Find where the given text appears and provide that cell's center as (X, Y) coordinate. 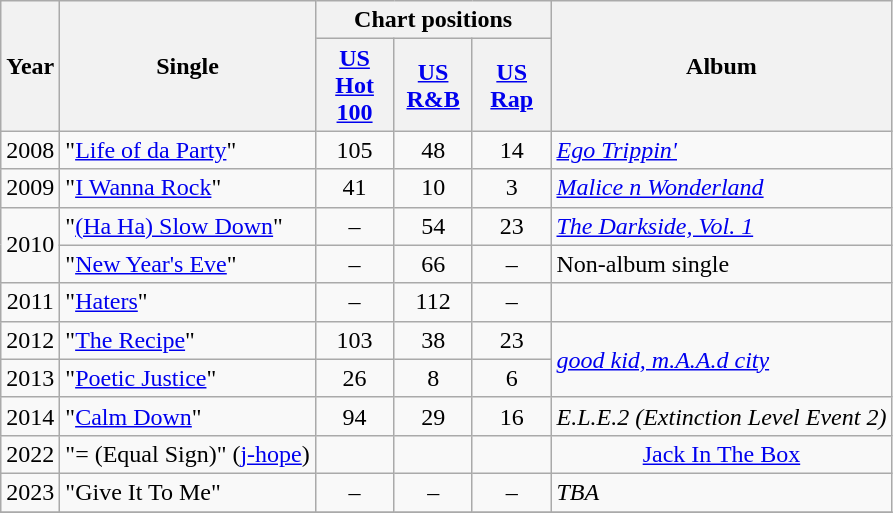
2010 (30, 245)
"New Year's Eve" (188, 264)
Ego Trippin' (722, 150)
The Darkside, Vol. 1 (722, 226)
good kid, m.A.A.d city (722, 359)
US Hot 100 (354, 85)
2012 (30, 340)
"= (Equal Sign)" (j-hope) (188, 454)
66 (434, 264)
8 (434, 378)
"Haters" (188, 302)
Jack In The Box (722, 454)
3 (512, 188)
14 (512, 150)
"Give It To Me" (188, 492)
6 (512, 378)
105 (354, 150)
10 (434, 188)
2008 (30, 150)
Single (188, 66)
16 (512, 416)
112 (434, 302)
26 (354, 378)
2023 (30, 492)
41 (354, 188)
Year (30, 66)
"Calm Down" (188, 416)
"The Recipe" (188, 340)
Non-album single (722, 264)
Album (722, 66)
Chart positions (433, 20)
USR&B (434, 85)
48 (434, 150)
US Rap (512, 85)
2009 (30, 188)
"(Ha Ha) Slow Down" (188, 226)
"Poetic Justice" (188, 378)
2011 (30, 302)
94 (354, 416)
29 (434, 416)
54 (434, 226)
103 (354, 340)
38 (434, 340)
TBA (722, 492)
"I Wanna Rock" (188, 188)
2014 (30, 416)
"Life of da Party" (188, 150)
E.L.E.2 (Extinction Level Event 2) (722, 416)
2022 (30, 454)
Malice n Wonderland (722, 188)
2013 (30, 378)
